Locate the cell with the specified text and output its (X, Y) center coordinate. 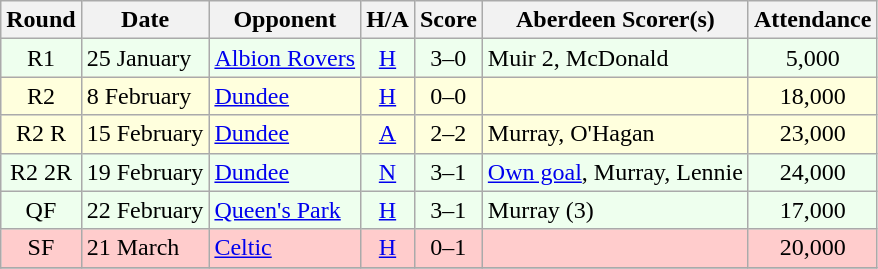
Celtic (285, 248)
Date (145, 20)
23,000 (812, 134)
Murray, O'Hagan (615, 134)
Attendance (812, 20)
R2 2R (41, 172)
Muir 2, McDonald (615, 58)
QF (41, 210)
24,000 (812, 172)
Opponent (285, 20)
Round (41, 20)
Score (448, 20)
2–2 (448, 134)
Murray (3) (615, 210)
0–1 (448, 248)
Queen's Park (285, 210)
N (388, 172)
15 February (145, 134)
R2 (41, 96)
22 February (145, 210)
17,000 (812, 210)
18,000 (812, 96)
21 March (145, 248)
Own goal, Murray, Lennie (615, 172)
H/A (388, 20)
SF (41, 248)
0–0 (448, 96)
Albion Rovers (285, 58)
3–0 (448, 58)
R2 R (41, 134)
19 February (145, 172)
Aberdeen Scorer(s) (615, 20)
8 February (145, 96)
20,000 (812, 248)
A (388, 134)
5,000 (812, 58)
25 January (145, 58)
R1 (41, 58)
